Capture the cell that displays the provided text and extract its [X, Y] central coordinate. 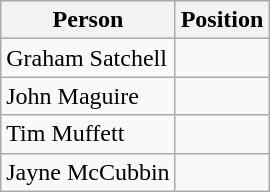
Person [88, 20]
Jayne McCubbin [88, 172]
Tim Muffett [88, 134]
Position [222, 20]
Graham Satchell [88, 58]
John Maguire [88, 96]
